Return the (x, y) coordinate for the center point of the cell that contains the specified text.  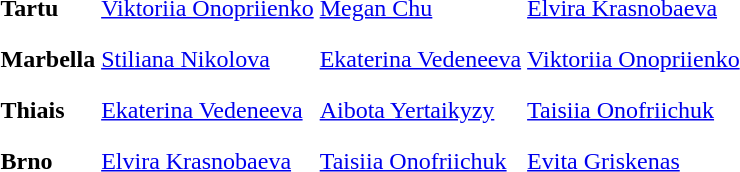
Aibota Yertaikyzy (420, 110)
Stiliana Nikolova (208, 59)
